Pinpoint the cell where the given text exists, returning its (X, Y) midpoint coordinate. 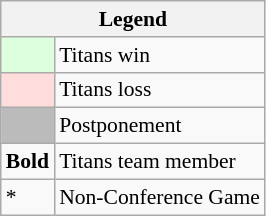
Titans loss (160, 90)
Postponement (160, 126)
Bold (28, 162)
Legend (133, 19)
Titans win (160, 55)
Titans team member (160, 162)
Non-Conference Game (160, 197)
* (28, 197)
